Determine the (x, y) coordinate at the center of the cell enclosing the given text.  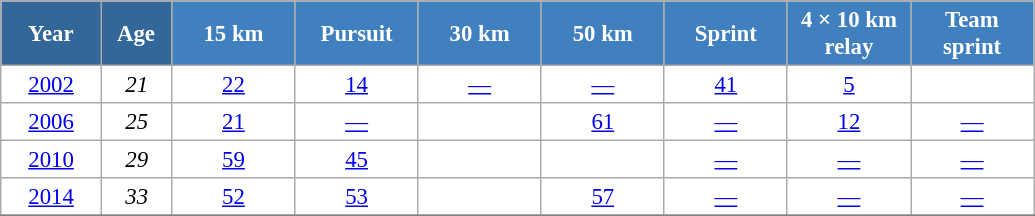
14 (356, 85)
33 (136, 197)
41 (726, 85)
25 (136, 122)
29 (136, 160)
30 km (480, 34)
50 km (602, 34)
Year (52, 34)
53 (356, 197)
2006 (52, 122)
2002 (52, 85)
Age (136, 34)
12 (848, 122)
5 (848, 85)
57 (602, 197)
61 (602, 122)
2010 (52, 160)
4 × 10 km relay (848, 34)
52 (234, 197)
Sprint (726, 34)
2014 (52, 197)
15 km (234, 34)
45 (356, 160)
Pursuit (356, 34)
59 (234, 160)
Team sprint (972, 34)
22 (234, 85)
